Locate the cell with the specified text and output its [X, Y] center coordinate. 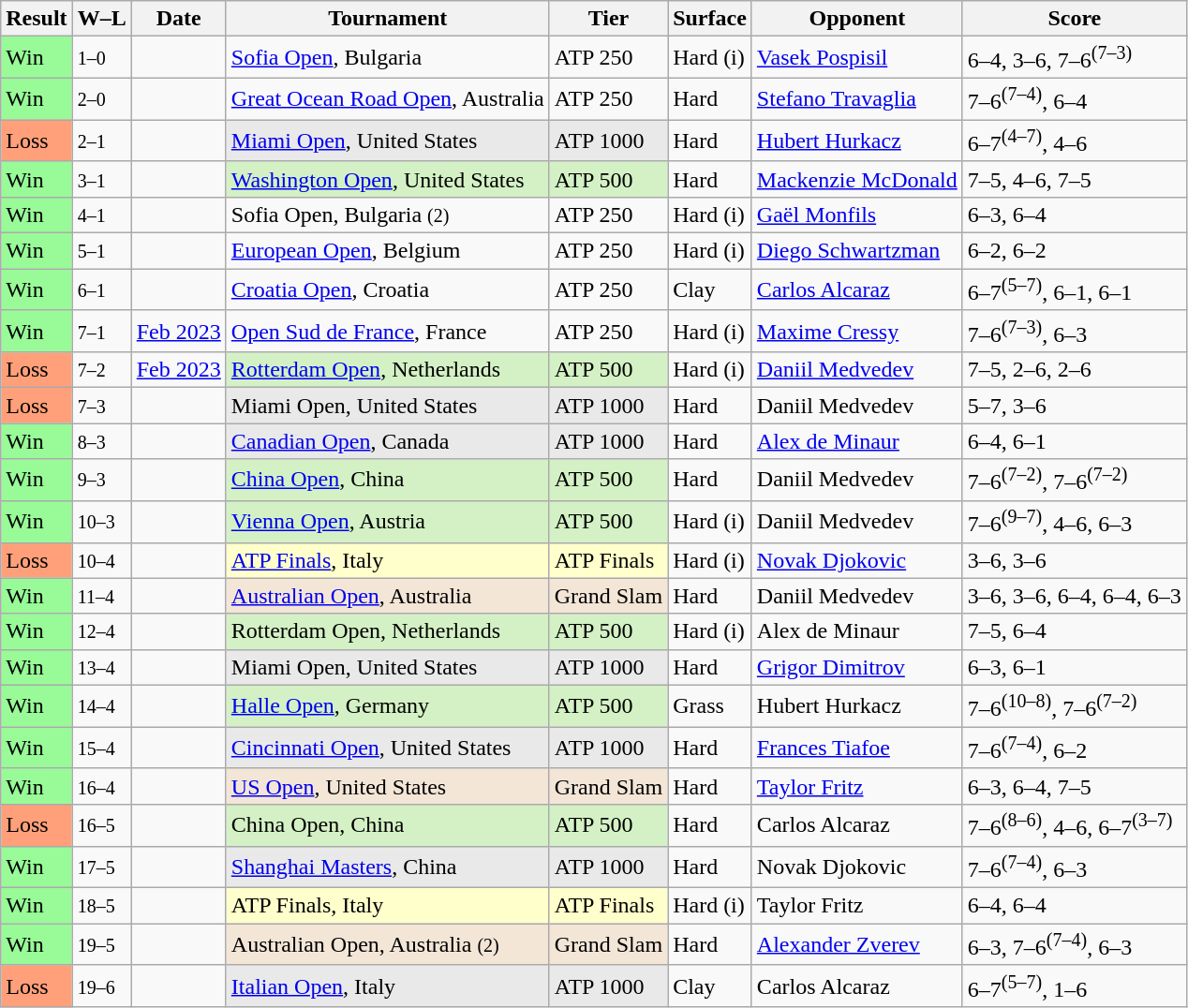
7–5, 4–6, 7–5 [1074, 179]
Vasek Pospisil [856, 58]
6–4, 3–6, 7–6(7–3) [1074, 58]
7–6(7–2), 7–6(7–2) [1074, 480]
7–6(7–3), 6–3 [1074, 332]
Frances Tiafoe [856, 748]
7–6(7–4), 6–4 [1074, 99]
7–6(8–6), 4–6, 6–7(3–7) [1074, 824]
17–5 [101, 867]
6–3, 6–1 [1074, 667]
18–5 [101, 906]
2–1 [101, 141]
Score [1074, 19]
6–4, 6–4 [1074, 906]
W–L [101, 19]
3–1 [101, 179]
Croatia Open, Croatia [388, 290]
US Open, United States [388, 786]
16–5 [101, 824]
6–3, 6–4 [1074, 215]
9–3 [101, 480]
7–6(10–8), 7–6(7–2) [1074, 706]
7–2 [101, 370]
7–6(7–4), 6–2 [1074, 748]
11–4 [101, 596]
13–4 [101, 667]
Vienna Open, Austria [388, 523]
6–3, 7–6(7–4), 6–3 [1074, 944]
Halle Open, Germany [388, 706]
Canadian Open, Canada [388, 441]
Shanghai Masters, China [388, 867]
3–6, 3–6 [1074, 560]
7–3 [101, 406]
Australian Open, Australia [388, 596]
6–3, 6–4, 7–5 [1074, 786]
Result [37, 19]
Sofia Open, Bulgaria [388, 58]
Gaël Monfils [856, 215]
Cincinnati Open, United States [388, 748]
7–6(9–7), 4–6, 6–3 [1074, 523]
Surface [710, 19]
6–2, 6–2 [1074, 251]
Mackenzie McDonald [856, 179]
6–7(4–7), 4–6 [1074, 141]
Stefano Travaglia [856, 99]
7–5, 2–6, 2–6 [1074, 370]
19–5 [101, 944]
Date [178, 19]
Great Ocean Road Open, Australia [388, 99]
3–6, 3–6, 6–4, 6–4, 6–3 [1074, 596]
Grass [710, 706]
Australian Open, Australia (2) [388, 944]
5–1 [101, 251]
Sofia Open, Bulgaria (2) [388, 215]
1–0 [101, 58]
Washington Open, United States [388, 179]
Open Sud de France, France [388, 332]
8–3 [101, 441]
4–1 [101, 215]
19–6 [101, 986]
Grigor Dimitrov [856, 667]
Maxime Cressy [856, 332]
Tournament [388, 19]
7–1 [101, 332]
10–3 [101, 523]
Diego Schwartzman [856, 251]
Alexander Zverev [856, 944]
6–4, 6–1 [1074, 441]
6–7(5–7), 1–6 [1074, 986]
6–7(5–7), 6–1, 6–1 [1074, 290]
2–0 [101, 99]
European Open, Belgium [388, 251]
16–4 [101, 786]
Tier [608, 19]
7–6(7–4), 6–3 [1074, 867]
10–4 [101, 560]
5–7, 3–6 [1074, 406]
Opponent [856, 19]
15–4 [101, 748]
12–4 [101, 631]
14–4 [101, 706]
6–1 [101, 290]
Italian Open, Italy [388, 986]
7–5, 6–4 [1074, 631]
